Return [X, Y] of the center of cell containing provided text 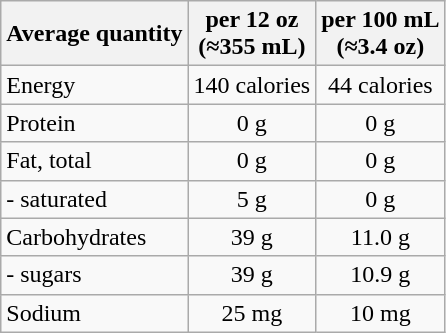
Carbohydrates [94, 237]
5 g [252, 199]
Protein [94, 123]
25 mg [252, 313]
Average quantity [94, 34]
10 mg [380, 313]
per 100 mL(≈3.4 oz) [380, 34]
- sugars [94, 275]
Energy [94, 85]
per 12 oz(≈355 mL) [252, 34]
11.0 g [380, 237]
140 calories [252, 85]
44 calories [380, 85]
Fat, total [94, 161]
Sodium [94, 313]
- saturated [94, 199]
10.9 g [380, 275]
